Return the [X, Y] coordinate for the center point of the cell that contains the specified text.  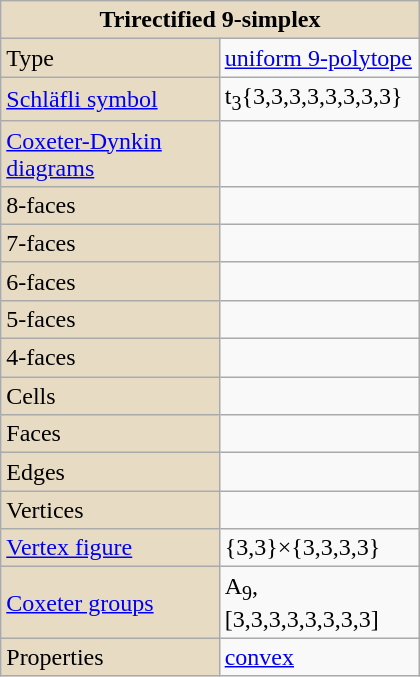
Vertex figure [110, 548]
uniform 9-polytope [319, 58]
6-faces [110, 281]
4-faces [110, 358]
Vertices [110, 510]
Edges [110, 472]
8-faces [110, 205]
A9, [3,3,3,3,3,3,3,3] [319, 602]
Coxeter groups [110, 602]
5-faces [110, 319]
t3{3,3,3,3,3,3,3,3} [319, 99]
Schläfli symbol [110, 99]
7-faces [110, 243]
convex [319, 657]
Properties [110, 657]
Type [110, 58]
Trirectified 9-simplex [210, 20]
Coxeter-Dynkin diagrams [110, 154]
{3,3}×{3,3,3,3} [319, 548]
Cells [110, 396]
Faces [110, 434]
